Determine the [x, y] coordinate at the center of the cell enclosing the given text.  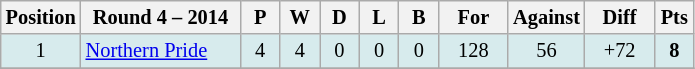
128 [474, 51]
Pts [674, 17]
Against [546, 17]
Diff [620, 17]
Round 4 – 2014 [161, 17]
P [260, 17]
Position [41, 17]
D [340, 17]
+72 [620, 51]
For [474, 17]
W [300, 17]
56 [546, 51]
B [419, 17]
Northern Pride [161, 51]
8 [674, 51]
L [379, 17]
1 [41, 51]
